Capture the cell that displays the provided text and extract its [x, y] central coordinate. 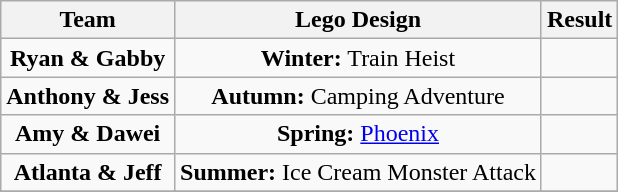
Autumn: Camping Adventure [358, 96]
Summer: Ice Cream Monster Attack [358, 172]
Ryan & Gabby [88, 58]
Amy & Dawei [88, 134]
Lego Design [358, 20]
Winter: Train Heist [358, 58]
Spring: Phoenix [358, 134]
Team [88, 20]
Result [579, 20]
Anthony & Jess [88, 96]
Atlanta & Jeff [88, 172]
